Locate the cell with the specified text and output its [X, Y] center coordinate. 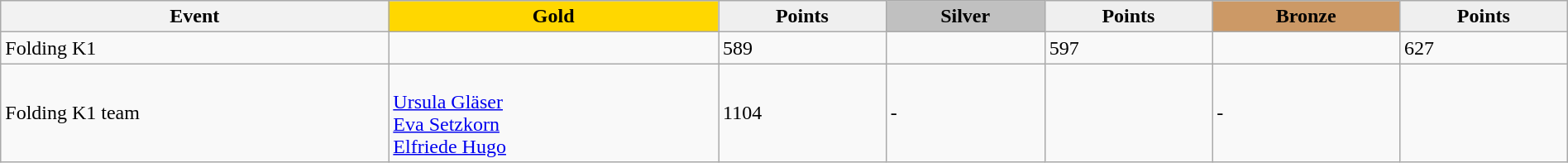
Event [195, 17]
Ursula GläserEva SetzkornElfriede Hugo [554, 113]
597 [1128, 48]
Gold [554, 17]
1104 [802, 113]
Folding K1 [195, 48]
627 [1484, 48]
Folding K1 team [195, 113]
Silver [965, 17]
589 [802, 48]
Bronze [1307, 17]
